Return [X, Y] of the center of cell containing provided text 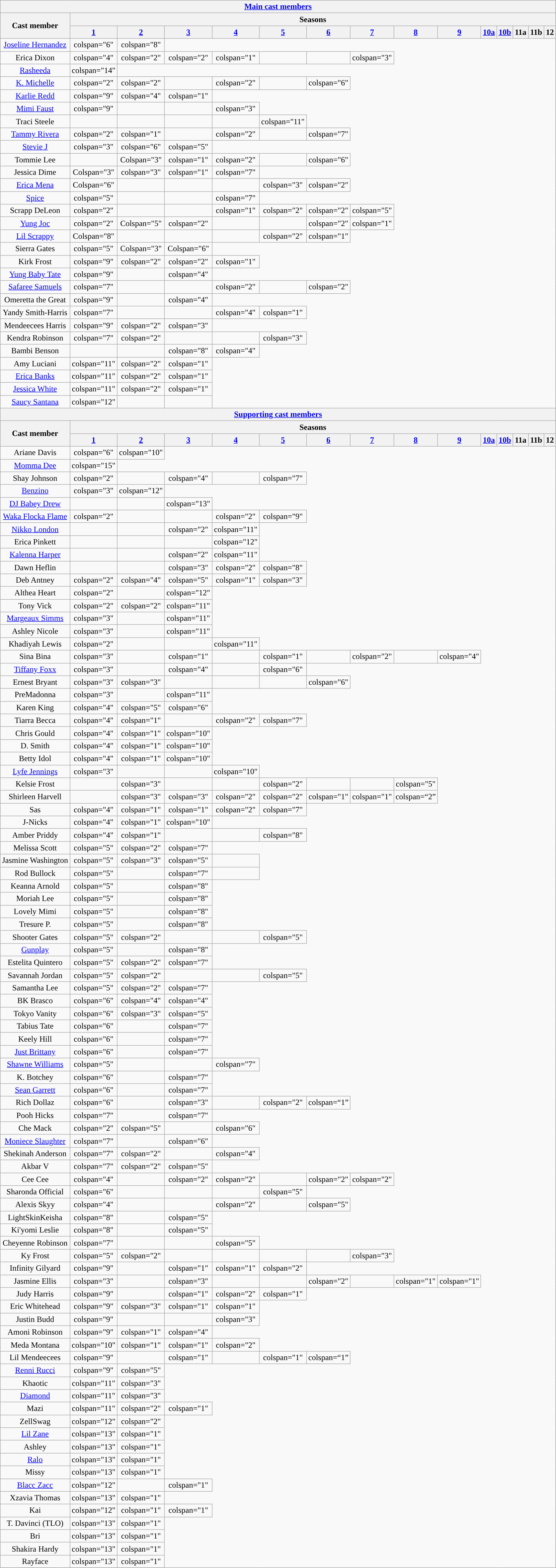
Keely Hill [35, 1039]
Mendeecees Harris [35, 325]
Erica Pinkett [35, 542]
Shay Johnson [35, 478]
Supporting cast members [278, 415]
LightSkinKeisha [35, 1217]
Nikko London [35, 529]
Scrapp DeLeon [35, 211]
Mimi Faust [35, 108]
Sean Garrett [35, 1090]
Rod Bullock [35, 873]
Jessica White [35, 389]
Joseline Hernandez [35, 45]
Ariane Davis [35, 453]
Amy Luciani [35, 363]
Erica Mena [35, 185]
Lil Scrappy [35, 236]
Keanna Arnold [35, 886]
Lyfe Jennings [35, 771]
Moniece Slaughter [35, 1141]
Sas [35, 810]
Jasmine Ellis [35, 1281]
Lovely Mimi [35, 911]
Cheyenne Robinson [35, 1243]
Khaotic [35, 1383]
colspan=“2” [416, 797]
Traci Steele [35, 121]
Chris Gould [35, 733]
Amoni Robinson [35, 1332]
Tiarra Becca [35, 720]
Blacc Zacc [35, 1485]
Jasmine Washington [35, 861]
Lil Mendeecees [35, 1357]
Kai [35, 1510]
Justin Budd [35, 1319]
colspan="15" [94, 465]
colspan="14" [94, 70]
Saucy Santana [35, 402]
Rasheeda [35, 70]
Yung Baby Tate [35, 274]
Bri [35, 1536]
Kirk Frost [35, 262]
Erica Dixon [35, 58]
Dawn Heflin [35, 568]
Shakira Hardy [35, 1549]
Safaree Samuels [35, 287]
Moriah Lee [35, 899]
Khadiyah Lewis [35, 644]
Deb Antney [35, 580]
Judy Harris [35, 1294]
Estelita Quintero [35, 962]
J-Nicks [35, 822]
ZellSwag [35, 1421]
Mazi [35, 1409]
Alexis Skyy [35, 1205]
Colspan="8" [94, 236]
Karen King [35, 707]
Sharonda Official [35, 1192]
Kelsie Frost [35, 784]
Jessica Dime [35, 172]
Ashley [35, 1447]
Ralo [35, 1460]
Che Mack [35, 1128]
BK Brasco [35, 1001]
Tiffany Foxx [35, 669]
Ashley Nicole [35, 631]
Ky Frost [35, 1256]
Melissa Scott [35, 848]
Benzino [35, 491]
Spice [35, 198]
Amber Priddy [35, 835]
DJ Babey Drew [35, 504]
Tammy Rivera [35, 134]
Yung Joc [35, 223]
Just Brittany [35, 1052]
Tommie Lee [35, 160]
Karlie Redd [35, 96]
Althea Heart [35, 593]
Rayface [35, 1561]
Erica Banks [35, 376]
Tony Vick [35, 606]
Bambi Benson [35, 351]
Pooh Hicks [35, 1115]
Ernest Bryant [35, 682]
Savannah Jordan [35, 975]
Tresure P. [35, 924]
Margeaux Simms [35, 618]
Sierra Gates [35, 249]
Sina Bina [35, 657]
Gunplay [35, 950]
Shooter Gates [35, 937]
D. Smith [35, 746]
Main cast members [278, 7]
Tokyo Vanity [35, 1014]
Waka Flocka Flame [35, 516]
Missy [35, 1472]
Lil Zane [35, 1434]
Tabius Tate [35, 1026]
Momma Dee [35, 465]
PreMadonna [35, 695]
Cee Cee [35, 1179]
Colspan="5" [141, 223]
Renni Rucci [35, 1370]
Stevie J [35, 147]
Shawne Williams [35, 1064]
Akbar V [35, 1166]
Yandy Smith-Harris [35, 312]
K. Michelle [35, 83]
Meda Montana [35, 1345]
Xzavia Thomas [35, 1498]
Shirleen Harvell [35, 797]
Kendra Robinson [35, 338]
Samantha Lee [35, 988]
Betty Idol [35, 758]
Ki'yomi Leslie [35, 1230]
Infinity Gilyard [35, 1268]
Eric Whitehead [35, 1306]
T. Davinci (TLO) [35, 1523]
Diamond [35, 1396]
Omeretta the Great [35, 300]
Rich Dollaz [35, 1103]
Shekinah Anderson [35, 1153]
Kalenna Harper [35, 554]
K. Botchey [35, 1077]
